Detect which cell encompasses the target text, then output its [x, y] center coordinate. 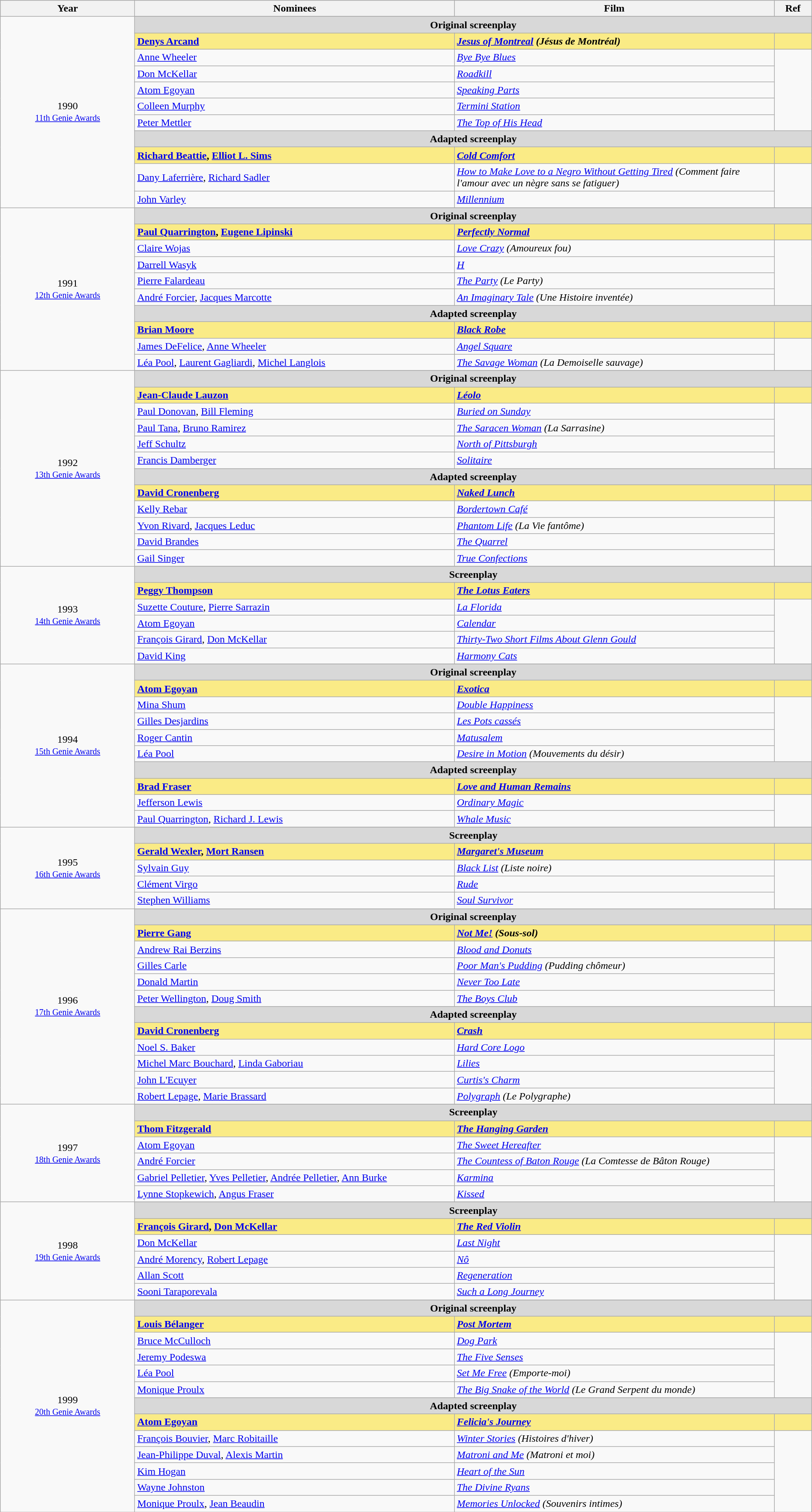
Nô [614, 1259]
Dog Park [614, 1341]
1998 19th Genie Awards [68, 1251]
Exotica [614, 688]
Léolo [614, 395]
Robert Lepage, Marie Brassard [295, 1096]
Matusalem [614, 737]
Jeremy Podeswa [295, 1357]
Jean-Claude Lauzon [295, 395]
Monique Proulx, Jean Beaudin [295, 1503]
Karmina [614, 1177]
1991 12th Genie Awards [68, 289]
Solitaire [614, 460]
The Lotus Eaters [614, 591]
Les Pots cassés [614, 721]
Jean-Philippe Duval, Alexis Martin [295, 1455]
James DeFelice, Anne Wheeler [295, 346]
1990 11th Genie Awards [68, 112]
Phantom Life (La Vie fantôme) [614, 526]
Naked Lunch [614, 493]
Thirty-Two Short Films About Glenn Gould [614, 639]
Paul Quarrington, Richard J. Lewis [295, 819]
Poor Man's Pudding (Pudding chômeur) [614, 965]
Ref [793, 9]
Angel Square [614, 346]
Richard Beattie, Elliot L. Sims [295, 155]
Lynne Stopkewich, Angus Fraser [295, 1194]
Film [614, 9]
Last Night [614, 1243]
Kelly Rebar [295, 509]
Lilies [614, 1064]
Heart of the Sun [614, 1471]
Roger Cantin [295, 737]
Speaking Parts [614, 90]
David Brandes [295, 542]
Louis Bélanger [295, 1324]
Winter Stories (Histoires d'hiver) [614, 1438]
The Top of His Head [614, 123]
Gerald Wexler, Mort Ransen [295, 852]
Bordertown Café [614, 509]
Matroni and Me (Matroni et moi) [614, 1455]
1992 13th Genie Awards [68, 469]
Bye Bye Blues [614, 57]
The Boys Club [614, 998]
Dany Laferrière, Richard Sadler [295, 177]
Margaret's Museum [614, 852]
1995 16th Genie Awards [68, 868]
André Forcier [295, 1161]
John Varley [295, 199]
Pierre Gang [295, 933]
Buried on Sunday [614, 411]
Cold Comfort [614, 155]
Noel S. Baker [295, 1047]
The Red Violin [614, 1226]
1997 18th Genie Awards [68, 1153]
An Imaginary Tale (Une Histoire inventée) [614, 297]
Harmony Cats [614, 656]
Curtis's Charm [614, 1080]
Jeff Schultz [295, 444]
Memories Unlocked (Souvenirs intimes) [614, 1503]
Peggy Thompson [295, 591]
Denys Arcand [295, 41]
1999 20th Genie Awards [68, 1406]
Suzette Couture, Pierre Sarrazin [295, 607]
Nominees [295, 9]
The Party (Le Party) [614, 281]
Kissed [614, 1194]
1996 17th Genie Awards [68, 1007]
Calendar [614, 623]
The Saracen Woman (La Sarrasine) [614, 427]
Gilles Carle [295, 965]
Léa Pool, Laurent Gagliardi, Michel Langlois [295, 362]
John L'Ecuyer [295, 1080]
H [614, 265]
The Savage Woman (La Demoiselle sauvage) [614, 362]
Kim Hogan [295, 1471]
Hard Core Logo [614, 1047]
Clément Virgo [295, 884]
Millennium [614, 199]
Michel Marc Bouchard, Linda Gaboriau [295, 1064]
Claire Wojas [295, 248]
Gilles Desjardins [295, 721]
Sooni Taraporevala [295, 1292]
The Hanging Garden [614, 1129]
Never Too Late [614, 982]
Bruce McCulloch [295, 1341]
Paul Tana, Bruno Ramirez [295, 427]
The Divine Ryans [614, 1487]
Sylvain Guy [295, 868]
Soul Survivor [614, 900]
Double Happiness [614, 705]
Yvon Rivard, Jacques Leduc [295, 526]
Paul Donovan, Bill Fleming [295, 411]
Ordinary Magic [614, 803]
Year [68, 9]
Donald Martin [295, 982]
Mina Shum [295, 705]
André Morency, Robert Lepage [295, 1259]
Set Me Free (Emporte-moi) [614, 1373]
Black Robe [614, 330]
Not Me! (Sous-sol) [614, 933]
Colleen Murphy [295, 106]
Love and Human Remains [614, 786]
La Florida [614, 607]
Brian Moore [295, 330]
1993 14th Genie Awards [68, 615]
Gail Singer [295, 558]
Paul Quarrington, Eugene Lipinski [295, 232]
Jefferson Lewis [295, 803]
Andrew Rai Berzins [295, 949]
Jesus of Montreal (Jésus de Montréal) [614, 41]
Felicia's Journey [614, 1422]
1994 15th Genie Awards [68, 745]
The Sweet Hereafter [614, 1145]
True Confections [614, 558]
Polygraph (Le Polygraphe) [614, 1096]
The Quarrel [614, 542]
Monique Proulx [295, 1389]
Stephen Williams [295, 900]
Gabriel Pelletier, Yves Pelletier, Andrée Pelletier, Ann Burke [295, 1177]
Rude [614, 884]
Post Mortem [614, 1324]
Roadkill [614, 74]
Peter Mettler [295, 123]
Desire in Motion (Mouvements du désir) [614, 754]
Wayne Johnston [295, 1487]
Peter Wellington, Doug Smith [295, 998]
Perfectly Normal [614, 232]
Anne Wheeler [295, 57]
Love Crazy (Amoureux fou) [614, 248]
Regeneration [614, 1276]
The Big Snake of the World (Le Grand Serpent du monde) [614, 1389]
Pierre Falardeau [295, 281]
Black List (Liste noire) [614, 868]
Brad Fraser [295, 786]
Such a Long Journey [614, 1292]
The Countess of Baton Rouge (La Comtesse de Bâton Rouge) [614, 1161]
Crash [614, 1031]
Whale Music [614, 819]
André Forcier, Jacques Marcotte [295, 297]
Blood and Donuts [614, 949]
Darrell Wasyk [295, 265]
How to Make Love to a Negro Without Getting Tired (Comment faire l'amour avec un nègre sans se fatiguer) [614, 177]
Francis Damberger [295, 460]
David King [295, 656]
The Five Senses [614, 1357]
Thom Fitzgerald [295, 1129]
Termini Station [614, 106]
François Bouvier, Marc Robitaille [295, 1438]
North of Pittsburgh [614, 444]
Allan Scott [295, 1276]
